Detect which cell encompasses the target text, then output its (x, y) center coordinate. 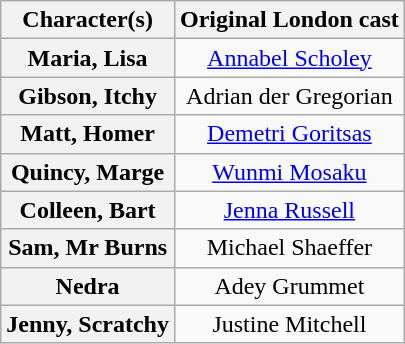
Jenna Russell (289, 210)
Adey Grummet (289, 286)
Nedra (88, 286)
Maria, Lisa (88, 58)
Wunmi Mosaku (289, 172)
Original London cast (289, 20)
Gibson, Itchy (88, 96)
Michael Shaeffer (289, 248)
Colleen, Bart (88, 210)
Justine Mitchell (289, 324)
Demetri Goritsas (289, 134)
Matt, Homer (88, 134)
Character(s) (88, 20)
Adrian der Gregorian (289, 96)
Quincy, Marge (88, 172)
Annabel Scholey (289, 58)
Jenny, Scratchy (88, 324)
Sam, Mr Burns (88, 248)
